Output the (X, Y) coordinate of the center of the cell containing the given text.  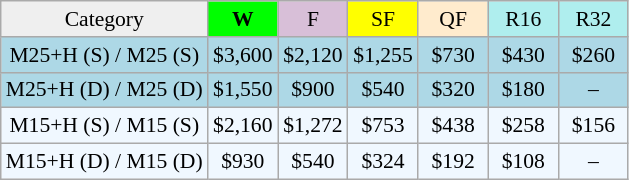
$753 (383, 126)
Category (104, 19)
M15+H (S) / M15 (S) (104, 126)
M25+H (D) / M25 (D) (104, 90)
F (313, 19)
M25+H (S) / M25 (S) (104, 55)
$438 (453, 126)
SF (383, 19)
R32 (593, 19)
$2,120 (313, 55)
$1,255 (383, 55)
W (243, 19)
$260 (593, 55)
$930 (243, 162)
$258 (523, 126)
$156 (593, 126)
$320 (453, 90)
$108 (523, 162)
$3,600 (243, 55)
$730 (453, 55)
R16 (523, 19)
$324 (383, 162)
$1,272 (313, 126)
$900 (313, 90)
M15+H (D) / M15 (D) (104, 162)
QF (453, 19)
$192 (453, 162)
$2,160 (243, 126)
$180 (523, 90)
$1,550 (243, 90)
$430 (523, 55)
